Provide the (X, Y) coordinate of the cell's center where the given text is located.  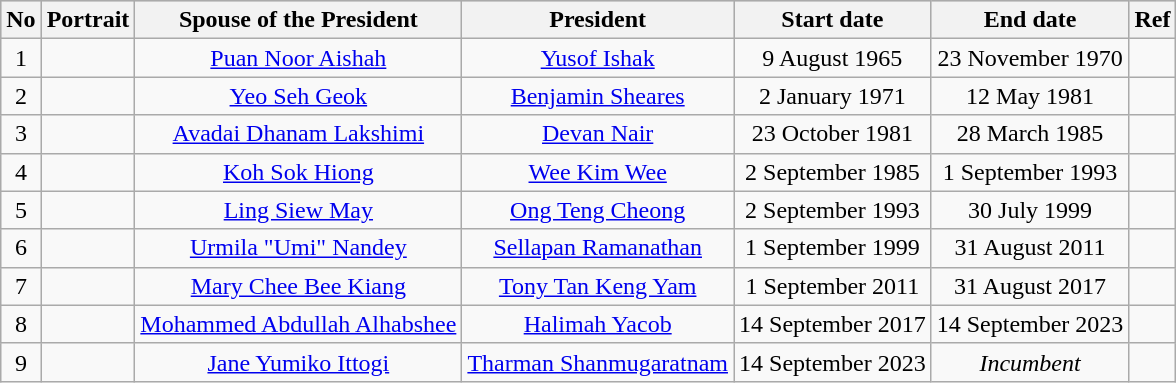
31 August 2017 (1030, 286)
9 August 1965 (833, 58)
Mary Chee Bee Kiang (298, 286)
14 September 2017 (833, 324)
Jane Yumiko Ittogi (298, 362)
No (21, 20)
23 November 1970 (1030, 58)
Yusof Ishak (598, 58)
12 May 1981 (1030, 96)
28 March 1985 (1030, 134)
9 (21, 362)
31 August 2011 (1030, 248)
1 (21, 58)
President (598, 20)
Puan Noor Aishah (298, 58)
Devan Nair (598, 134)
Yeo Seh Geok (298, 96)
Ong Teng Cheong (598, 210)
Tharman Shanmugaratnam (598, 362)
Portrait (88, 20)
4 (21, 172)
Ref (1152, 20)
Halimah Yacob (598, 324)
1 September 1993 (1030, 172)
2 September 1993 (833, 210)
5 (21, 210)
Incumbent (1030, 362)
Urmila "Umi" Nandey (298, 248)
7 (21, 286)
Avadai Dhanam Lakshimi (298, 134)
3 (21, 134)
Koh Sok Hiong (298, 172)
8 (21, 324)
6 (21, 248)
Wee Kim Wee (598, 172)
End date (1030, 20)
Sellapan Ramanathan (598, 248)
23 October 1981 (833, 134)
Start date (833, 20)
2 (21, 96)
Spouse of the President (298, 20)
Benjamin Sheares (598, 96)
2 January 1971 (833, 96)
Tony Tan Keng Yam (598, 286)
1 September 2011 (833, 286)
2 September 1985 (833, 172)
Ling Siew May (298, 210)
30 July 1999 (1030, 210)
1 September 1999 (833, 248)
Mohammed Abdullah Alhabshee (298, 324)
